Scan for the cell matching the given text and deliver its (x, y) coordinate at center. 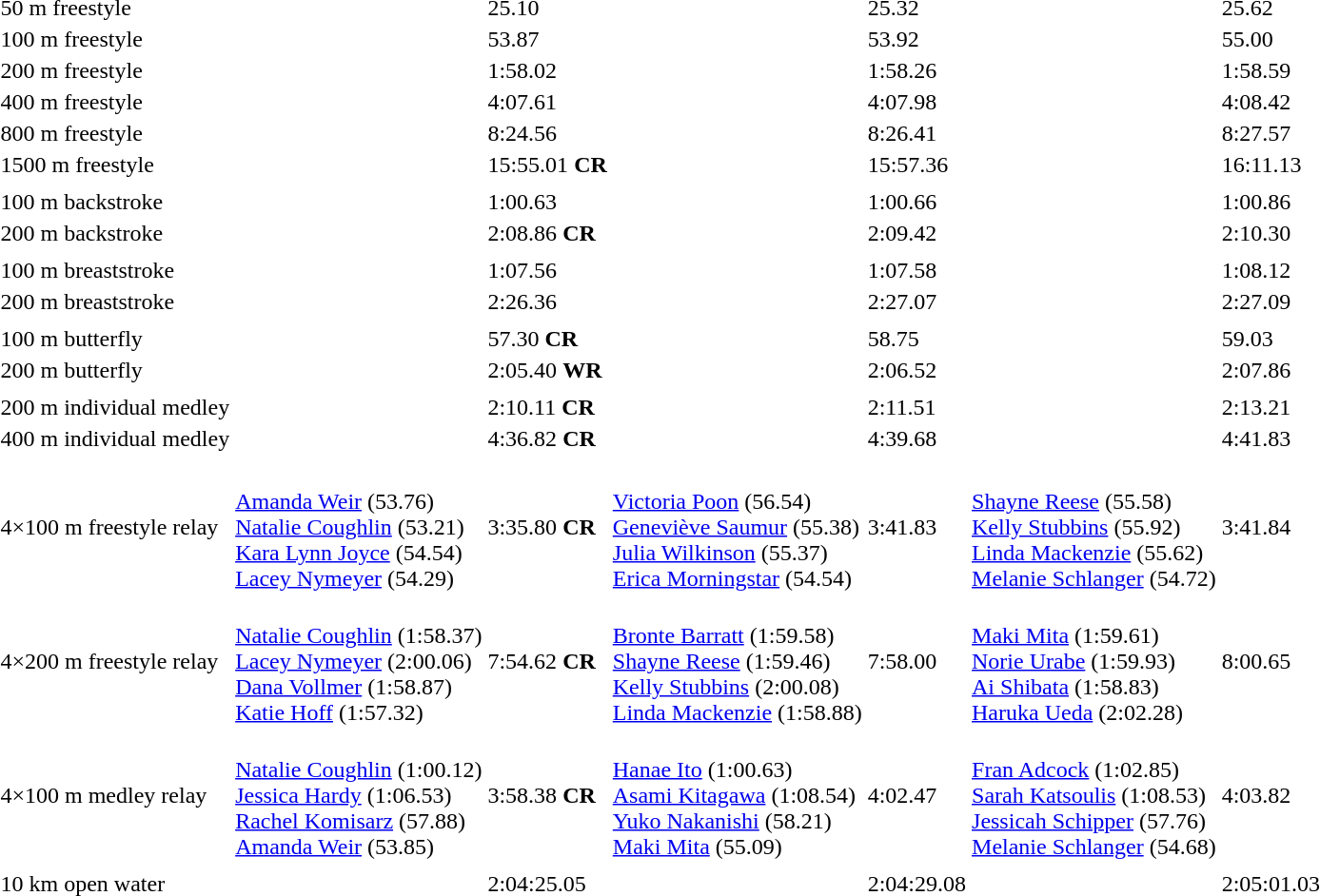
8:26.41 (916, 133)
Fran Adcock (1:02.85)Sarah Katsoulis (1:08.53)Jessicah Schipper (57.76)Melanie Schlanger (54.68) (1094, 795)
Natalie Coughlin (1:00.12)Jessica Hardy (1:06.53)Rachel Komisarz (57.88)Amanda Weir (53.85) (359, 795)
1:58.26 (916, 70)
4:07.61 (547, 102)
Victoria Poon (56.54)Geneviève Saumur (55.38)Julia Wilkinson (55.37)Erica Morningstar (54.54) (737, 527)
4:36.82 CR (547, 438)
53.92 (916, 39)
1:07.58 (916, 270)
4:07.98 (916, 102)
1:07.56 (547, 270)
3:58.38 CR (547, 795)
2:06.52 (916, 370)
Bronte Barratt (1:59.58)Shayne Reese (1:59.46)Kelly Stubbins (2:00.08)Linda Mackenzie (1:58.88) (737, 661)
1:58.02 (547, 70)
1:00.63 (547, 202)
Maki Mita (1:59.61)Norie Urabe (1:59.93)Ai Shibata (1:58.83)Haruka Ueda (2:02.28) (1094, 661)
4:02.47 (916, 795)
Natalie Coughlin (1:58.37)Lacey Nymeyer (2:00.06)Dana Vollmer (1:58.87)Katie Hoff (1:57.32) (359, 661)
57.30 CR (547, 339)
2:10.11 CR (547, 407)
2:11.51 (916, 407)
2:26.36 (547, 302)
2:08.86 CR (547, 233)
7:58.00 (916, 661)
2:27.07 (916, 302)
2:09.42 (916, 233)
8:24.56 (547, 133)
3:41.83 (916, 527)
7:54.62 CR (547, 661)
58.75 (916, 339)
15:57.36 (916, 165)
Amanda Weir (53.76)Natalie Coughlin (53.21)Kara Lynn Joyce (54.54)Lacey Nymeyer (54.29) (359, 527)
1:00.66 (916, 202)
2:05.40 WR (547, 370)
4:39.68 (916, 438)
3:35.80 CR (547, 527)
15:55.01 CR (547, 165)
Shayne Reese (55.58)Kelly Stubbins (55.92)Linda Mackenzie (55.62)Melanie Schlanger (54.72) (1094, 527)
Hanae Ito (1:00.63)Asami Kitagawa (1:08.54)Yuko Nakanishi (58.21)Maki Mita (55.09) (737, 795)
53.87 (547, 39)
